Pinpoint the cell where the given text exists, returning its (x, y) midpoint coordinate. 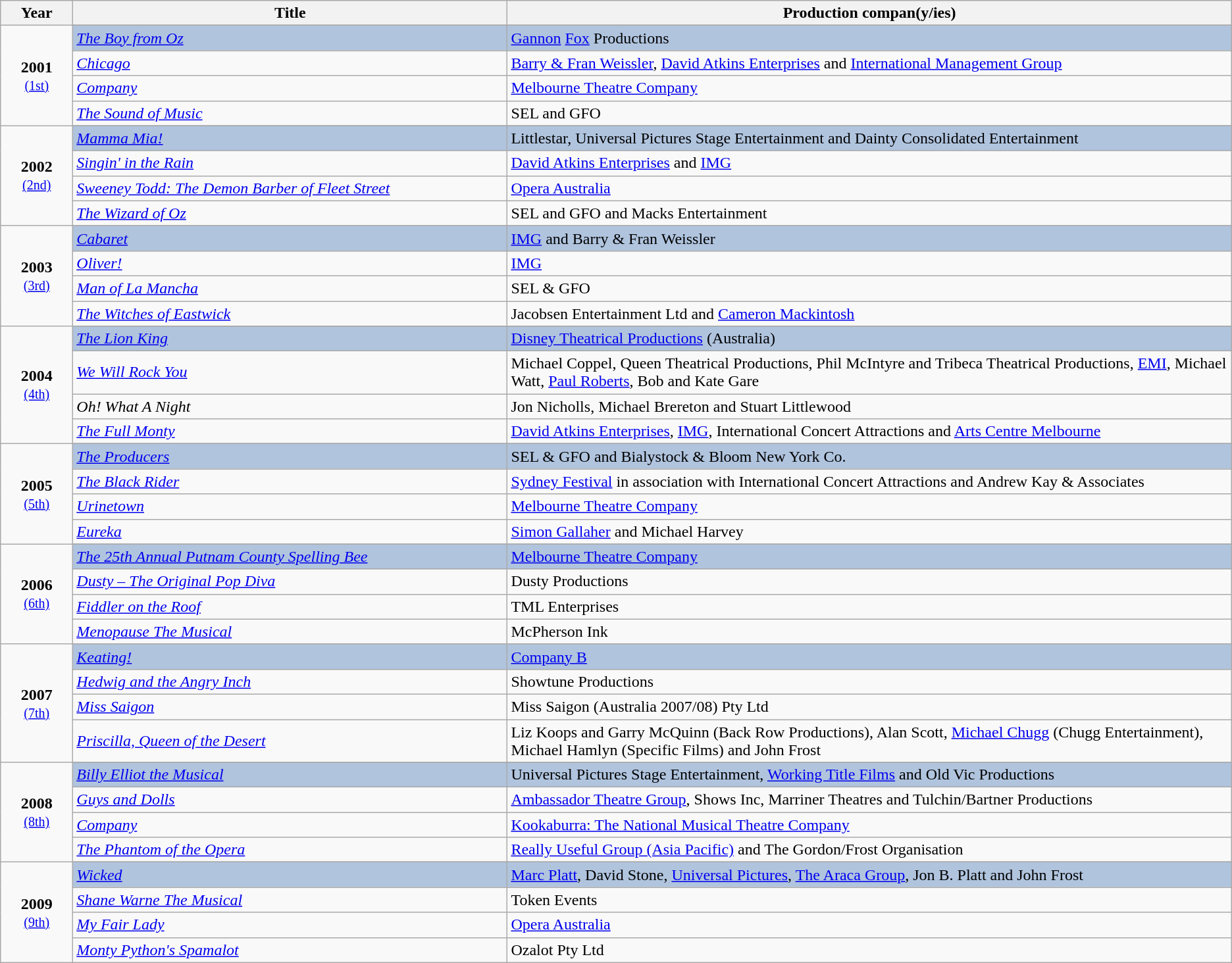
Cabaret (290, 238)
Guys and Dolls (290, 800)
Universal Pictures Stage Entertainment, Working Title Films and Old Vic Productions (869, 775)
Showtune Productions (869, 681)
2003(3rd) (37, 276)
2009(9th) (37, 912)
Mamma Mia! (290, 138)
2002(2nd) (37, 176)
Monty Python's Spamalot (290, 950)
Miss Saigon (Australia 2007/08) Pty Ltd (869, 706)
The Witches of Eastwick (290, 314)
2005(5th) (37, 494)
Liz Koops and Garry McQuinn (Back Row Productions), Alan Scott, Michael Chugg (Chugg Entertainment), Michael Hamlyn (Specific Films) and John Frost (869, 741)
Eureka (290, 531)
McPherson Ink (869, 631)
Title (290, 13)
The Phantom of the Opera (290, 850)
The Boy from Oz (290, 38)
Chicago (290, 63)
Really Useful Group (Asia Pacific) and The Gordon/Frost Organisation (869, 850)
IMG and Barry & Fran Weissler (869, 238)
Jacobsen Entertainment Ltd and Cameron Mackintosh (869, 314)
Singin' in the Rain (290, 163)
SEL & GFO (869, 288)
Hedwig and the Angry Inch (290, 681)
Keating! (290, 656)
Fiddler on the Roof (290, 606)
David Atkins Enterprises, IMG, International Concert Attractions and Arts Centre Melbourne (869, 432)
2007(7th) (37, 703)
We Will Rock You (290, 372)
2008(8th) (37, 812)
2001(1st) (37, 76)
Oh! What A Night (290, 407)
Oliver! (290, 263)
SEL and GFO and Macks Entertainment (869, 213)
The 25th Annual Putnam County Spelling Bee (290, 556)
Shane Warne The Musical (290, 900)
Token Events (869, 900)
Wicked (290, 875)
Company B (869, 656)
Man of La Mancha (290, 288)
2004(4th) (37, 385)
Production compan(y/ies) (869, 13)
The Sound of Music (290, 113)
Marc Platt, David Stone, Universal Pictures, The Araca Group, Jon B. Platt and John Frost (869, 875)
Menopause The Musical (290, 631)
Priscilla, Queen of the Desert (290, 741)
Sweeney Todd: The Demon Barber of Fleet Street (290, 188)
Dusty Productions (869, 581)
Ambassador Theatre Group, Shows Inc, Marriner Theatres and Tulchin/Bartner Productions (869, 800)
Miss Saigon (290, 706)
Year (37, 13)
My Fair Lady (290, 925)
Michael Coppel, Queen Theatrical Productions, Phil McIntyre and Tribeca Theatrical Productions, EMI, Michael Watt, Paul Roberts, Bob and Kate Gare (869, 372)
Ozalot Pty Ltd (869, 950)
The Lion King (290, 339)
TML Enterprises (869, 606)
The Wizard of Oz (290, 213)
Dusty – The Original Pop Diva (290, 581)
Simon Gallaher and Michael Harvey (869, 531)
Billy Elliot the Musical (290, 775)
The Black Rider (290, 481)
Urinetown (290, 506)
Kookaburra: The National Musical Theatre Company (869, 825)
The Producers (290, 457)
Jon Nicholls, Michael Brereton and Stuart Littlewood (869, 407)
David Atkins Enterprises and IMG (869, 163)
The Full Monty (290, 432)
Gannon Fox Productions (869, 38)
Disney Theatrical Productions (Australia) (869, 339)
Littlestar, Universal Pictures Stage Entertainment and Dainty Consolidated Entertainment (869, 138)
Sydney Festival in association with International Concert Attractions and Andrew Kay & Associates (869, 481)
IMG (869, 263)
SEL and GFO (869, 113)
2006(6th) (37, 594)
Barry & Fran Weissler, David Atkins Enterprises and International Management Group (869, 63)
SEL & GFO and Bialystock & Bloom New York Co. (869, 457)
